Identify which cell holds the provided text, then report its (X, Y) central coordinate. 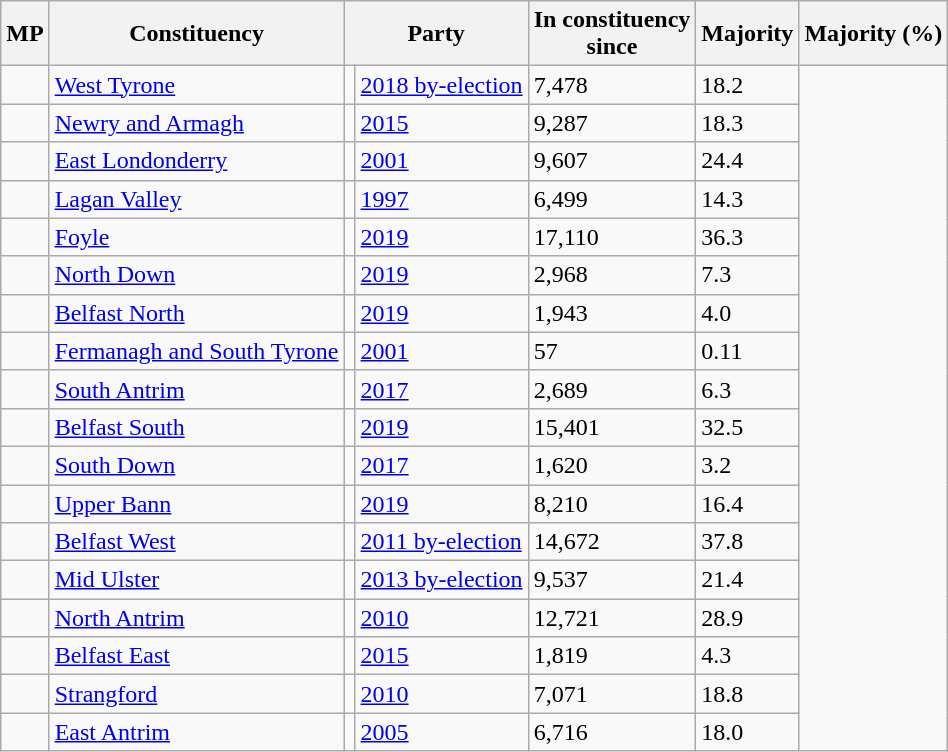
East Londonderry (196, 161)
21.4 (748, 580)
14.3 (748, 199)
17,110 (612, 237)
2,689 (612, 389)
East Antrim (196, 732)
North Down (196, 275)
Constituency (196, 34)
9,537 (612, 580)
Belfast North (196, 313)
2,968 (612, 275)
Belfast East (196, 656)
Party (436, 34)
2005 (442, 732)
6,716 (612, 732)
28.9 (748, 618)
Upper Bann (196, 503)
Lagan Valley (196, 199)
4.3 (748, 656)
18.0 (748, 732)
7,478 (612, 85)
7.3 (748, 275)
Foyle (196, 237)
6.3 (748, 389)
0.11 (748, 351)
Majority (%) (874, 34)
Newry and Armagh (196, 123)
2018 by-election (442, 85)
West Tyrone (196, 85)
Mid Ulster (196, 580)
Belfast South (196, 427)
1997 (442, 199)
16.4 (748, 503)
18.8 (748, 694)
15,401 (612, 427)
7,071 (612, 694)
1,620 (612, 465)
1,943 (612, 313)
9,607 (612, 161)
North Antrim (196, 618)
Majority (748, 34)
6,499 (612, 199)
14,672 (612, 542)
In constituencysince (612, 34)
37.8 (748, 542)
24.4 (748, 161)
18.2 (748, 85)
2011 by-election (442, 542)
4.0 (748, 313)
Strangford (196, 694)
Belfast West (196, 542)
2013 by-election (442, 580)
South Antrim (196, 389)
1,819 (612, 656)
32.5 (748, 427)
9,287 (612, 123)
South Down (196, 465)
57 (612, 351)
3.2 (748, 465)
18.3 (748, 123)
12,721 (612, 618)
36.3 (748, 237)
MP (25, 34)
8,210 (612, 503)
Fermanagh and South Tyrone (196, 351)
